Search for the cell housing the specified text and yield its (x, y) center coordinate. 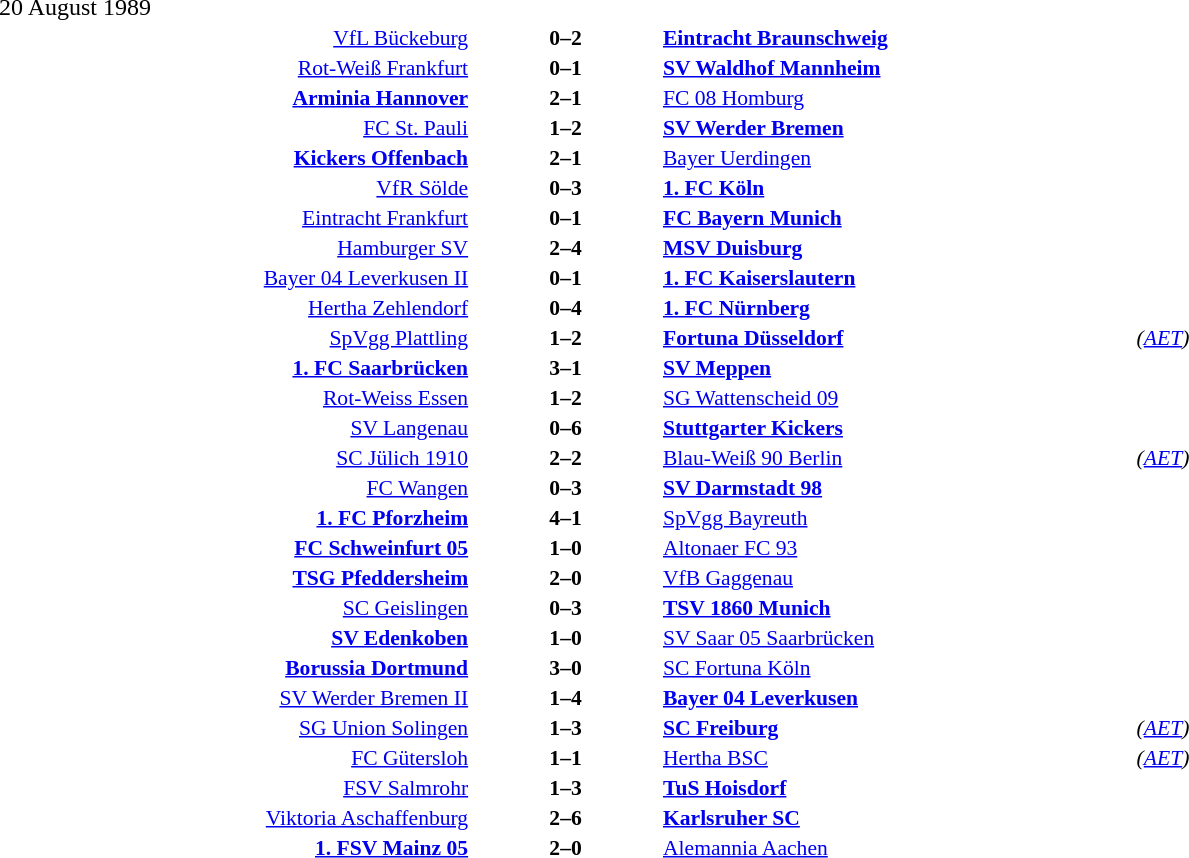
1. FC Nürnberg (897, 308)
0–6 (566, 428)
2–4 (566, 248)
SC Freiburg (897, 728)
VfB Gaggenau (897, 578)
1. FC Köln (897, 188)
MSV Duisburg (897, 248)
SC Fortuna Köln (897, 668)
0–2 (566, 38)
SG Wattenscheid 09 (897, 398)
FC 08 Homburg (897, 98)
Fortuna Düsseldorf (897, 338)
1–4 (566, 698)
Bayer 04 Leverkusen (897, 698)
SpVgg Bayreuth (897, 518)
Karlsruher SC (897, 818)
Bayer Uerdingen (897, 158)
SV Meppen (897, 368)
Altonaer FC 93 (897, 548)
SV Saar 05 Saarbrücken (897, 638)
1–1 (566, 758)
2–6 (566, 818)
Stuttgarter Kickers (897, 428)
SV Darmstadt 98 (897, 488)
Hertha BSC (897, 758)
4–1 (566, 518)
0–4 (566, 308)
FC Bayern Munich (897, 218)
3–1 (566, 368)
Blau-Weiß 90 Berlin (897, 458)
Eintracht Braunschweig (897, 38)
SV Waldhof Mannheim (897, 68)
TSV 1860 Munich (897, 608)
2–2 (566, 458)
3–0 (566, 668)
2–0 (566, 578)
1. FC Kaiserslautern (897, 278)
SV Werder Bremen (897, 128)
TuS Hoisdorf (897, 788)
